Scan for the cell matching the given text and deliver its (X, Y) coordinate at center. 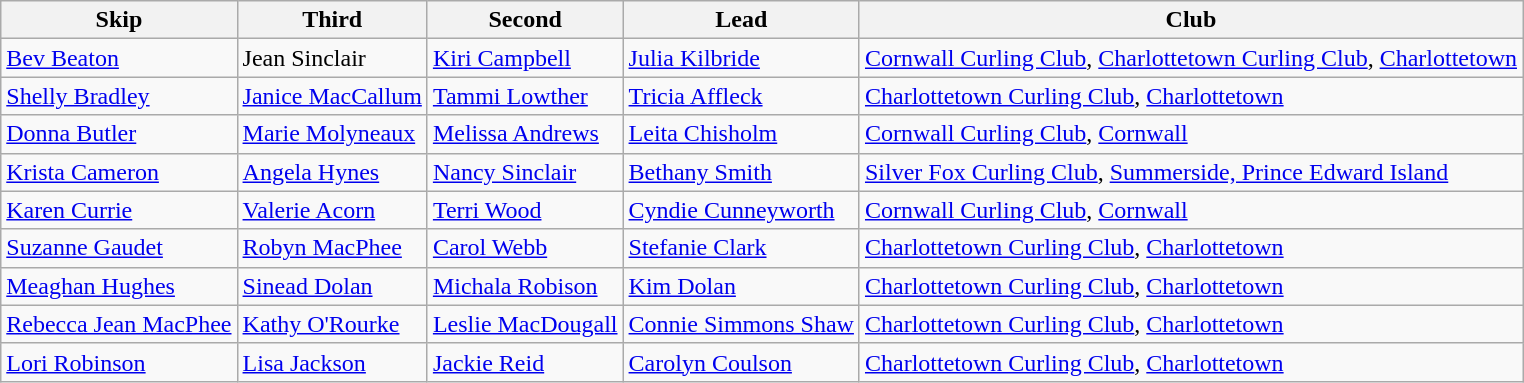
Connie Simmons Shaw (741, 324)
Marie Molyneaux (332, 134)
Tammi Lowther (525, 96)
Bev Beaton (119, 58)
Kiri Campbell (525, 58)
Carol Webb (525, 248)
Sinead Dolan (332, 286)
Meaghan Hughes (119, 286)
Kim Dolan (741, 286)
Donna Butler (119, 134)
Cyndie Cunneyworth (741, 210)
Leslie MacDougall (525, 324)
Carolyn Coulson (741, 362)
Nancy Sinclair (525, 172)
Terri Wood (525, 210)
Club (1190, 20)
Suzanne Gaudet (119, 248)
Julia Kilbride (741, 58)
Krista Cameron (119, 172)
Third (332, 20)
Bethany Smith (741, 172)
Skip (119, 20)
Janice MacCallum (332, 96)
Lisa Jackson (332, 362)
Rebecca Jean MacPhee (119, 324)
Stefanie Clark (741, 248)
Shelly Bradley (119, 96)
Karen Currie (119, 210)
Kathy O'Rourke (332, 324)
Jackie Reid (525, 362)
Leita Chisholm (741, 134)
Robyn MacPhee (332, 248)
Michala Robison (525, 286)
Lori Robinson (119, 362)
Valerie Acorn (332, 210)
Second (525, 20)
Silver Fox Curling Club, Summerside, Prince Edward Island (1190, 172)
Lead (741, 20)
Melissa Andrews (525, 134)
Angela Hynes (332, 172)
Cornwall Curling Club, Charlottetown Curling Club, Charlottetown (1190, 58)
Jean Sinclair (332, 58)
Tricia Affleck (741, 96)
